Scan for the cell matching the given text and deliver its [x, y] coordinate at center. 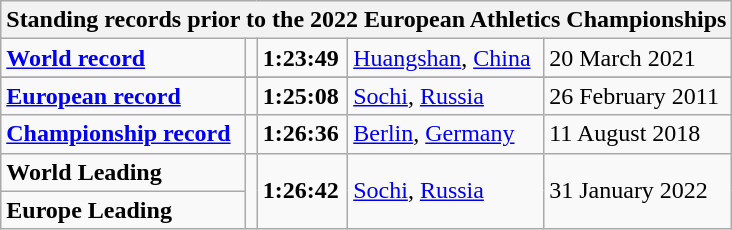
31 January 2022 [638, 191]
Championship record [124, 134]
Huangshan, China [446, 58]
Standing records prior to the 2022 European Athletics Championships [366, 20]
11 August 2018 [638, 134]
World Leading [124, 172]
1:23:49 [302, 58]
Europe Leading [124, 210]
1:26:42 [302, 191]
1:25:08 [302, 96]
20 March 2021 [638, 58]
World record [124, 58]
European record [124, 96]
26 February 2011 [638, 96]
1:26:36 [302, 134]
Berlin, Germany [446, 134]
